Pinpoint the cell where the given text exists, returning its (X, Y) midpoint coordinate. 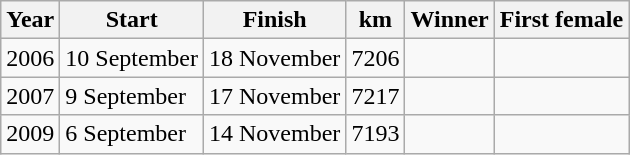
Start (132, 20)
9 September (132, 96)
6 September (132, 134)
14 November (275, 134)
2006 (30, 58)
Finish (275, 20)
km (376, 20)
Winner (450, 20)
2007 (30, 96)
18 November (275, 58)
First female (561, 20)
7206 (376, 58)
7217 (376, 96)
Year (30, 20)
17 November (275, 96)
2009 (30, 134)
7193 (376, 134)
10 September (132, 58)
